From the cell containing the given text, extract its center point as [x, y] coordinate. 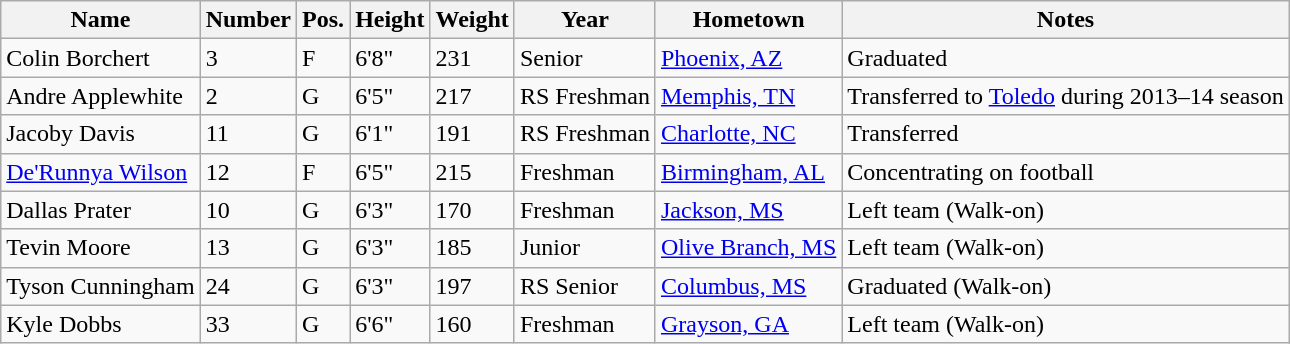
231 [472, 58]
Phoenix, AZ [748, 58]
Memphis, TN [748, 96]
13 [248, 248]
Kyle Dobbs [100, 324]
Graduated (Walk-on) [1066, 286]
Tevin Moore [100, 248]
Jackson, MS [748, 210]
Hometown [748, 20]
Birmingham, AL [748, 172]
Andre Applewhite [100, 96]
Columbus, MS [748, 286]
10 [248, 210]
6'6" [390, 324]
11 [248, 134]
33 [248, 324]
Height [390, 20]
Transferred [1066, 134]
170 [472, 210]
Tyson Cunningham [100, 286]
2 [248, 96]
185 [472, 248]
3 [248, 58]
Transferred to Toledo during 2013–14 season [1066, 96]
6'1" [390, 134]
217 [472, 96]
RS Senior [584, 286]
24 [248, 286]
Olive Branch, MS [748, 248]
191 [472, 134]
Colin Borchert [100, 58]
Name [100, 20]
Dallas Prater [100, 210]
Year [584, 20]
12 [248, 172]
197 [472, 286]
Concentrating on football [1066, 172]
Junior [584, 248]
Senior [584, 58]
Pos. [324, 20]
Weight [472, 20]
Graduated [1066, 58]
215 [472, 172]
Grayson, GA [748, 324]
Number [248, 20]
160 [472, 324]
6'8" [390, 58]
Charlotte, NC [748, 134]
De'Runnya Wilson [100, 172]
Notes [1066, 20]
Jacoby Davis [100, 134]
